Find where the given text appears and provide that cell's center as (X, Y) coordinate. 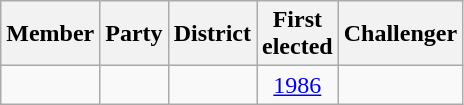
Firstelected (297, 34)
Challenger (400, 34)
Party (134, 34)
Member (50, 34)
1986 (297, 85)
District (212, 34)
